Search for the cell housing the specified text and yield its [x, y] center coordinate. 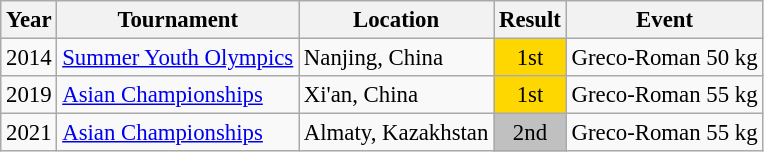
Location [396, 20]
2nd [530, 133]
Year [29, 20]
Nanjing, China [396, 58]
2021 [29, 133]
Result [530, 20]
Almaty, Kazakhstan [396, 133]
Tournament [178, 20]
2019 [29, 95]
2014 [29, 58]
Summer Youth Olympics [178, 58]
Xi'an, China [396, 95]
Greco-Roman 50 kg [664, 58]
Event [664, 20]
